Extract the [X, Y] coordinate from the center of the cell holding the provided text.  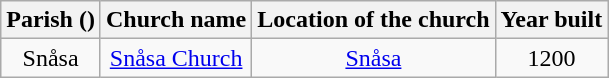
1200 [552, 58]
Year built [552, 20]
Location of the church [374, 20]
Church name [176, 20]
Snåsa Church [176, 58]
Parish () [51, 20]
